Extract the (X, Y) coordinate from the center of the cell holding the provided text.  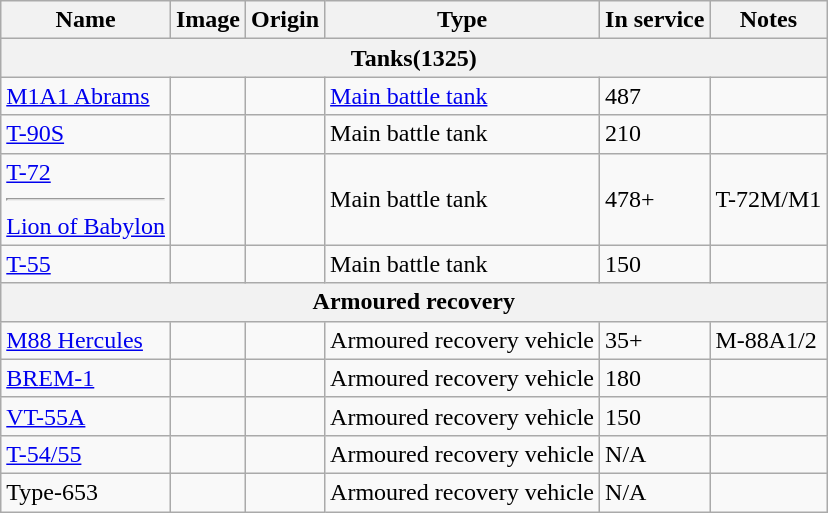
M88 Hercules (86, 340)
Notes (768, 20)
T-55 (86, 264)
478+ (655, 199)
Image (208, 20)
T-54/55 (86, 454)
T-90S (86, 134)
Armoured recovery (414, 302)
Origin (286, 20)
180 (655, 378)
Name (86, 20)
M-88A1/2 (768, 340)
35+ (655, 340)
Type-653 (86, 492)
210 (655, 134)
VT-55A (86, 416)
T-72Lion of Babylon (86, 199)
In service (655, 20)
Type (462, 20)
M1A1 Abrams (86, 96)
BREM-1 (86, 378)
Tanks(1325) (414, 58)
T-72M/M1 (768, 199)
487 (655, 96)
